Extract the [X, Y] coordinate from the center of the cell holding the provided text.  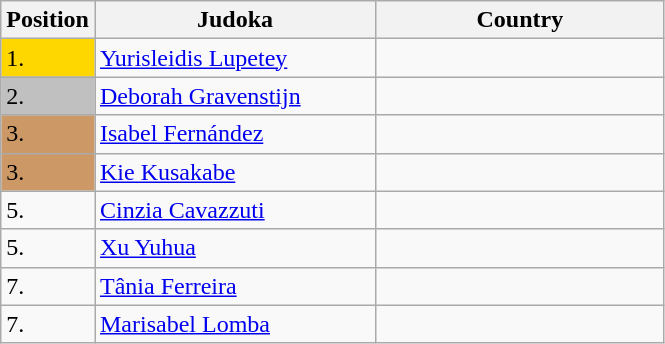
Tânia Ferreira [234, 286]
Isabel Fernández [234, 134]
Kie Kusakabe [234, 172]
1. [48, 58]
2. [48, 96]
Cinzia Cavazzuti [234, 210]
Xu Yuhua [234, 248]
Position [48, 20]
Marisabel Lomba [234, 324]
Country [520, 20]
Judoka [234, 20]
Deborah Gravenstijn [234, 96]
Yurisleidis Lupetey [234, 58]
